Return the (X, Y) coordinate for the center point of the cell that contains the specified text.  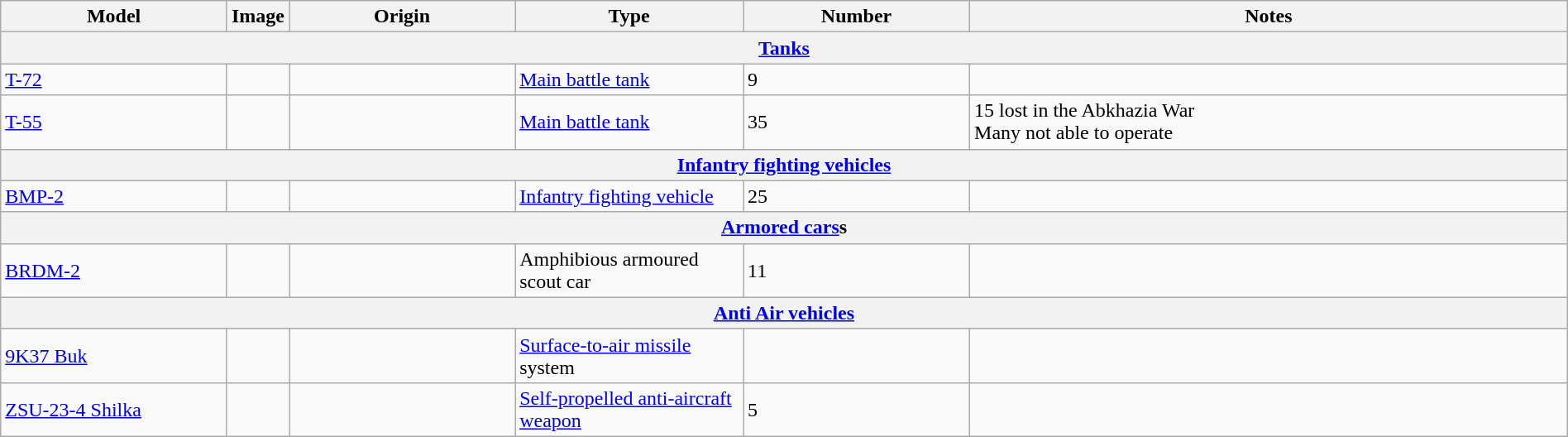
Image (258, 17)
Number (856, 17)
Tanks (784, 48)
Type (629, 17)
Surface-to-air missile system (629, 356)
Model (114, 17)
5 (856, 409)
T-55 (114, 122)
Infantry fighting vehicles (784, 165)
Notes (1269, 17)
9K37 Buk (114, 356)
25 (856, 196)
9 (856, 79)
Amphibious armoured scout car (629, 270)
Infantry fighting vehicle (629, 196)
T-72 (114, 79)
15 lost in the Abkhazia WarMany not able to operate (1269, 122)
35 (856, 122)
Anti Air vehicles (784, 313)
Origin (402, 17)
ZSU-23-4 Shilka (114, 409)
BRDM-2 (114, 270)
Self-propelled anti-aircraft weapon (629, 409)
11 (856, 270)
Armored carss (784, 228)
BMP-2 (114, 196)
